Capture the cell that displays the provided text and extract its (x, y) central coordinate. 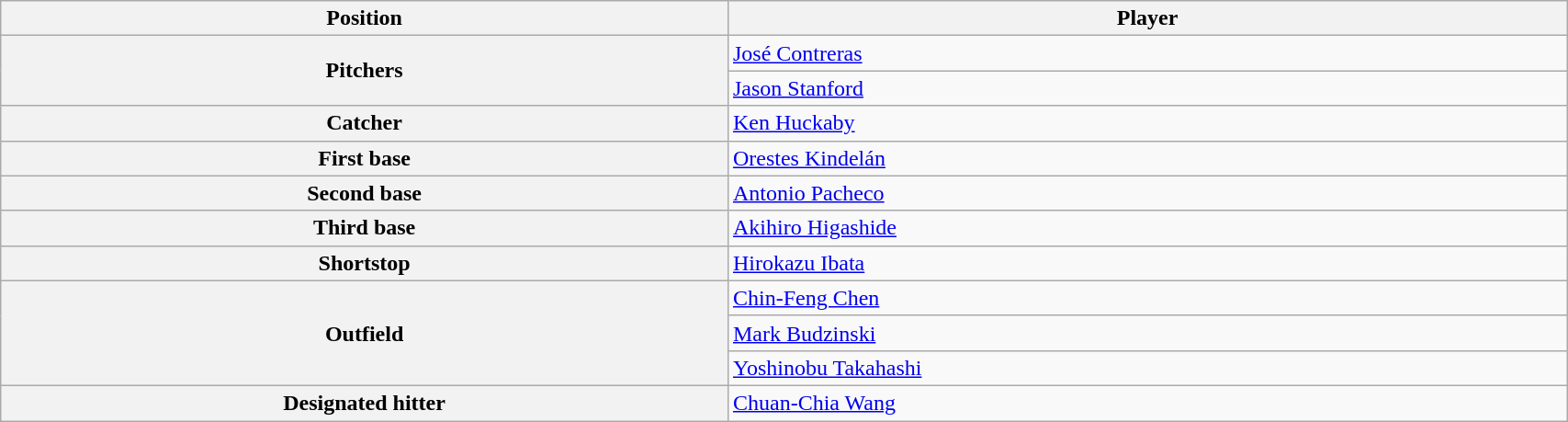
José Contreras (1146, 53)
Outfield (365, 333)
Ken Huckaby (1146, 123)
Chin-Feng Chen (1146, 298)
Chuan-Chia Wang (1146, 403)
First base (365, 158)
Second base (365, 193)
Shortstop (365, 263)
Akihiro Higashide (1146, 228)
Jason Stanford (1146, 88)
Yoshinobu Takahashi (1146, 368)
Designated hitter (365, 403)
Third base (365, 228)
Pitchers (365, 71)
Orestes Kindelán (1146, 158)
Antonio Pacheco (1146, 193)
Player (1146, 18)
Catcher (365, 123)
Hirokazu Ibata (1146, 263)
Mark Budzinski (1146, 333)
Position (365, 18)
